Output the [x, y] coordinate of the center of the cell containing the given text.  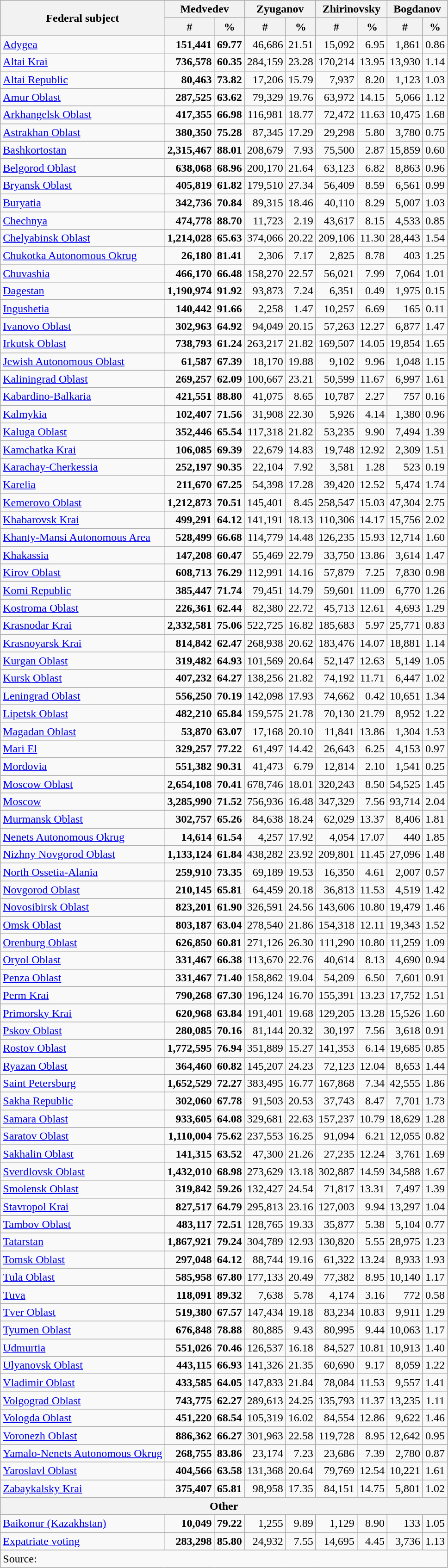
72,123 [336, 1066]
79,769 [336, 1471]
21.78 [301, 713]
0.77 [435, 1224]
7.93 [301, 150]
70.84 [230, 203]
19,343 [404, 925]
0.83 [435, 626]
12,714 [404, 538]
209,801 [336, 855]
Karachay-Cherkessia [82, 467]
141,326 [265, 1365]
Tula Oblast [82, 1277]
177,133 [265, 1277]
302,757 [190, 819]
1.69 [435, 1154]
7,064 [404, 273]
Perm Krai [82, 995]
13,235 [404, 1401]
0.49 [372, 291]
61,587 [190, 361]
88,744 [265, 1259]
5.80 [372, 132]
56,409 [336, 185]
271,126 [265, 942]
Jewish Autonomous Oblast [82, 361]
84,527 [336, 1348]
0.11 [435, 309]
Ivanovo Oblast [82, 326]
57,879 [336, 573]
6,770 [404, 590]
7.55 [301, 1541]
1,214,028 [190, 238]
433,585 [190, 1383]
23.16 [301, 1207]
380,350 [190, 132]
2.04 [435, 802]
16.82 [301, 626]
114,779 [265, 538]
22.58 [301, 1436]
20.15 [301, 326]
14.48 [301, 538]
8.13 [372, 960]
9.94 [372, 1207]
9,911 [404, 1312]
1.85 [435, 837]
133 [404, 1524]
7.25 [372, 573]
1,190,974 [190, 291]
451,220 [190, 1418]
7.23 [301, 1453]
1,541 [404, 766]
12.61 [372, 608]
27.34 [301, 185]
208,679 [265, 150]
75.62 [230, 1136]
42,555 [404, 1084]
23,686 [336, 1453]
20.10 [301, 731]
5,104 [404, 1224]
466,170 [190, 273]
Saint Petersburg [82, 1084]
60.47 [230, 555]
11.30 [372, 238]
18.01 [301, 784]
12.24 [372, 1154]
4,690 [404, 960]
10,787 [336, 397]
0.42 [372, 696]
3,614 [404, 555]
Bogdanov [417, 9]
71.40 [230, 978]
329,257 [190, 749]
5,801 [404, 1488]
7,497 [404, 1189]
14.59 [372, 1171]
Kirov Oblast [82, 573]
790,268 [190, 995]
Federal subject [82, 18]
Amur Oblast [82, 97]
3,736 [404, 1541]
8.50 [372, 784]
37,743 [336, 1101]
61.90 [230, 907]
Ryazan Oblast [82, 1066]
87,345 [265, 132]
10,913 [404, 1348]
3,780 [404, 132]
12.52 [372, 484]
26,180 [190, 256]
77.22 [230, 749]
12.93 [301, 1242]
302,060 [190, 1101]
66.68 [230, 538]
12.86 [372, 1418]
Zabaykalsky Krai [82, 1488]
57,263 [336, 326]
8.65 [301, 397]
19,854 [404, 344]
1,123 [404, 80]
93,714 [404, 802]
352,446 [190, 432]
0.19 [435, 467]
70,130 [336, 713]
Dagestan [82, 291]
1,867,921 [190, 1242]
Kaluga Oblast [82, 432]
1.45 [435, 784]
4,153 [404, 749]
10,049 [190, 1524]
Kalmykia [82, 414]
10,257 [336, 309]
Kurgan Oblast [82, 661]
170,214 [336, 62]
9.44 [372, 1330]
19.18 [301, 1312]
9.90 [372, 432]
16,350 [336, 872]
8.47 [372, 1101]
69.77 [230, 44]
10.83 [372, 1312]
81.41 [230, 256]
84,151 [336, 1488]
1.93 [435, 1259]
2,825 [336, 256]
Saratov Oblast [82, 1136]
60.81 [230, 942]
3.16 [372, 1295]
17.28 [301, 484]
83,234 [336, 1312]
17,752 [404, 995]
47,304 [404, 502]
33,750 [336, 555]
474,778 [190, 221]
7.39 [372, 1453]
18.13 [301, 520]
113,670 [265, 960]
20.22 [301, 238]
1,129 [336, 1524]
61.54 [230, 837]
0.98 [435, 573]
40,614 [336, 960]
1,652,529 [190, 1084]
Tambov Oblast [82, 1224]
Astrakhan Oblast [82, 132]
88.01 [230, 150]
200,170 [265, 167]
269,257 [190, 379]
68.98 [230, 1171]
22.57 [301, 273]
63.84 [230, 1013]
12.11 [372, 925]
5.97 [372, 626]
302,887 [336, 1171]
Smolensk Oblast [82, 1189]
128,765 [265, 1224]
364,460 [190, 1066]
20.53 [301, 1101]
4,533 [404, 221]
41,473 [265, 766]
79.22 [230, 1524]
13.95 [372, 62]
19.76 [301, 97]
23.21 [301, 379]
Rostov Oblast [82, 1048]
522,725 [265, 626]
756,936 [265, 802]
141,353 [336, 1048]
167,868 [336, 1084]
71.56 [230, 414]
10,063 [404, 1330]
54,209 [336, 978]
62.47 [230, 643]
Krasnoyarsk Krai [82, 643]
8,653 [404, 1066]
19.68 [301, 1013]
0.86 [435, 44]
60.35 [230, 62]
16.70 [301, 995]
319,482 [190, 661]
8.90 [372, 1524]
130,820 [336, 1242]
145,401 [265, 502]
Buryatia [82, 203]
0.15 [435, 291]
27,235 [336, 1154]
64.93 [230, 661]
16.48 [301, 802]
100,667 [265, 379]
17.92 [301, 837]
93,873 [265, 291]
Altai Krai [82, 62]
22.76 [301, 960]
258,547 [336, 502]
85.80 [230, 1541]
Tver Oblast [82, 1312]
21.79 [372, 713]
119,728 [336, 1436]
141,315 [190, 1154]
10.81 [372, 1348]
18.77 [301, 115]
11,841 [336, 731]
77,382 [336, 1277]
2,654,108 [190, 784]
63,123 [336, 167]
29,298 [336, 132]
56,021 [336, 273]
15,859 [404, 150]
1.04 [435, 1207]
84,554 [336, 1418]
82,380 [265, 608]
743,775 [190, 1401]
23.92 [301, 855]
63.52 [230, 1154]
268,755 [190, 1453]
8,059 [404, 1365]
Tyumen Oblast [82, 1330]
10,475 [404, 115]
7,701 [404, 1101]
2.27 [372, 397]
3,581 [336, 467]
68.96 [230, 167]
440 [404, 837]
2.75 [435, 502]
803,187 [190, 925]
407,232 [190, 678]
83.86 [230, 1453]
13.37 [372, 819]
78.88 [230, 1330]
4,054 [336, 837]
7.92 [301, 467]
14.07 [372, 643]
6.82 [372, 167]
67.25 [230, 484]
63.04 [230, 925]
11.45 [372, 855]
28,443 [404, 238]
2.10 [372, 766]
2.87 [372, 150]
Moscow Oblast [82, 784]
72,472 [336, 115]
0.60 [435, 150]
Samara Oblast [82, 1119]
72.51 [230, 1224]
64.05 [230, 1383]
Source: [224, 1559]
17.07 [372, 837]
6,447 [404, 678]
12.27 [372, 326]
1.67 [435, 1171]
933,605 [190, 1119]
73.82 [230, 80]
Chuvashia [82, 273]
1.41 [435, 1383]
60.82 [230, 1066]
Chukotka Autonomous Okrug [82, 256]
116,981 [265, 115]
8,863 [404, 167]
638,068 [190, 167]
67.80 [230, 1277]
91,503 [265, 1101]
Krasnodar Krai [82, 626]
53,235 [336, 432]
Pskov Oblast [82, 1030]
405,819 [190, 185]
Sakha Republic [82, 1101]
61.84 [230, 855]
12.54 [372, 1471]
75.28 [230, 132]
11.09 [372, 590]
47,300 [265, 1154]
71.74 [230, 590]
772 [404, 1295]
585,958 [190, 1277]
129,205 [336, 1013]
2,306 [265, 256]
1,975 [404, 291]
55,469 [265, 555]
Voronezh Oblast [82, 1436]
60,690 [336, 1365]
91.66 [230, 309]
4.45 [372, 1541]
12,055 [404, 1136]
117,318 [265, 432]
135,793 [336, 1401]
19.53 [301, 872]
30,197 [336, 1030]
102,407 [190, 414]
6,561 [404, 185]
Kursk Oblast [82, 678]
159,575 [265, 713]
157,237 [336, 1119]
Chechnya [82, 221]
24.56 [301, 907]
89,315 [265, 203]
12.04 [372, 1066]
523 [404, 467]
45,713 [336, 608]
1.81 [435, 819]
18,170 [265, 361]
Kostroma Oblast [82, 608]
301,963 [265, 1436]
2,780 [404, 1453]
0.95 [435, 1436]
18,881 [404, 643]
268,938 [265, 643]
185,683 [336, 626]
26,643 [336, 749]
8.29 [372, 203]
226,361 [190, 608]
62.09 [230, 379]
551,026 [190, 1348]
5.78 [301, 1295]
14.83 [301, 449]
64.92 [230, 326]
12,814 [336, 766]
80,995 [336, 1330]
16.25 [301, 1136]
18,629 [404, 1119]
64.08 [230, 1119]
1.68 [435, 115]
5,149 [404, 661]
14,695 [336, 1541]
74,662 [336, 696]
814,842 [190, 643]
15.93 [372, 538]
70.19 [230, 696]
90.35 [230, 467]
482,210 [190, 713]
443,115 [190, 1365]
Karelia [82, 484]
12,642 [404, 1436]
22,104 [265, 467]
71.52 [230, 802]
1,861 [404, 44]
9,557 [404, 1383]
111,290 [336, 942]
14.16 [301, 573]
1.13 [435, 1541]
101,569 [265, 661]
147,208 [190, 555]
1.54 [435, 238]
1.11 [435, 1401]
678,746 [265, 784]
Belgorod Oblast [82, 167]
Vologda Oblast [82, 1418]
64.27 [230, 678]
17.93 [301, 696]
80,463 [190, 80]
19.04 [301, 978]
10.79 [372, 1119]
6.95 [372, 44]
19,479 [404, 907]
417,355 [190, 115]
499,291 [190, 520]
62.27 [230, 1401]
1.74 [435, 484]
40,110 [336, 203]
0.94 [435, 960]
Kamchatka Krai [82, 449]
24.25 [301, 1401]
383,495 [265, 1084]
21.86 [301, 925]
823,201 [190, 907]
67.78 [230, 1101]
0.57 [435, 872]
145,207 [265, 1066]
62,029 [336, 819]
Komi Republic [82, 590]
Zyuganov [280, 9]
Nenets Autonomous Okrug [82, 837]
283,298 [190, 1541]
6,997 [404, 379]
4,519 [404, 890]
16.02 [301, 1418]
14.05 [372, 344]
7,937 [336, 80]
403 [404, 256]
1.15 [435, 361]
519,380 [190, 1312]
112,991 [265, 573]
19,685 [404, 1048]
Expatriate voting [82, 1541]
757 [404, 397]
23,174 [265, 1453]
126,235 [336, 538]
5,007 [404, 203]
0.75 [435, 132]
191,401 [265, 1013]
22.72 [301, 608]
39,420 [336, 484]
Moscow [82, 802]
7,494 [404, 432]
72.27 [230, 1084]
75.06 [230, 626]
17,168 [265, 731]
10,140 [404, 1277]
71,817 [336, 1189]
6,877 [404, 326]
66.48 [230, 273]
9.89 [301, 1524]
319,842 [190, 1189]
3,618 [404, 1030]
179,510 [265, 185]
140,442 [190, 309]
11,723 [265, 221]
Yaroslavl Oblast [82, 1471]
19.33 [301, 1224]
9,622 [404, 1418]
14.17 [372, 520]
155,391 [336, 995]
Penza Oblast [82, 978]
8.20 [372, 80]
1.23 [435, 1242]
127,003 [336, 1207]
142,098 [265, 696]
209,106 [336, 238]
14.79 [301, 590]
Novosibirsk Oblast [82, 907]
9,102 [336, 361]
54,398 [265, 484]
69,189 [265, 872]
19.88 [301, 361]
65.63 [230, 238]
147,833 [265, 1383]
35,877 [336, 1224]
8.45 [301, 502]
10,221 [404, 1471]
13.28 [372, 1013]
7,601 [404, 978]
289,613 [265, 1401]
Tatarstan [82, 1242]
297,048 [190, 1259]
4,693 [404, 608]
52,147 [336, 661]
Adygea [82, 44]
676,848 [190, 1330]
0.58 [435, 1295]
54,525 [404, 784]
61,497 [265, 749]
1.52 [435, 925]
3,761 [404, 1154]
Mari El [82, 749]
237,553 [265, 1136]
0.97 [435, 749]
1.86 [435, 1084]
1.65 [435, 344]
1.53 [435, 731]
273,629 [265, 1171]
43,617 [336, 221]
Kaliningrad Oblast [82, 379]
34,588 [404, 1171]
8,406 [404, 819]
21.35 [301, 1365]
23.28 [301, 62]
556,250 [190, 696]
141,191 [265, 520]
2,315,467 [190, 150]
736,578 [190, 62]
Baikonur (Kazakhstan) [82, 1524]
Orenburg Oblast [82, 942]
7,638 [265, 1295]
8,952 [404, 713]
2,007 [404, 872]
1.09 [435, 942]
90.31 [230, 766]
375,407 [190, 1488]
94,049 [265, 326]
46,686 [265, 44]
4.14 [372, 414]
4.61 [372, 872]
24,932 [265, 1541]
Oryol Oblast [82, 960]
19.16 [301, 1259]
2,258 [265, 309]
320,243 [336, 784]
74,192 [336, 678]
210,145 [190, 890]
9.17 [372, 1365]
Kabardino-Balkaria [82, 397]
131,368 [265, 1471]
24.54 [301, 1189]
79,451 [265, 590]
1,772,595 [190, 1048]
66.38 [230, 960]
5,066 [404, 97]
Stavropol Krai [82, 1207]
211,670 [190, 484]
22.30 [301, 414]
280,085 [190, 1030]
15,092 [336, 44]
7.99 [372, 273]
385,447 [190, 590]
7.34 [372, 1084]
Bryansk Oblast [82, 185]
1,048 [404, 361]
91,094 [336, 1136]
15,756 [404, 520]
143,606 [336, 907]
1,110,004 [190, 1136]
Murmansk Oblast [82, 819]
1,380 [404, 414]
13,930 [404, 62]
22,679 [265, 449]
15,526 [404, 1013]
12.63 [372, 661]
Tomsk Oblast [82, 1259]
620,968 [190, 1013]
6.50 [372, 978]
65.84 [230, 713]
28,975 [404, 1242]
886,362 [190, 1436]
2,309 [404, 449]
2.19 [301, 221]
13.23 [372, 995]
158,270 [265, 273]
278,540 [265, 925]
75,500 [336, 150]
374,066 [265, 238]
1.26 [435, 590]
5,474 [404, 484]
738,793 [190, 344]
7,830 [404, 573]
6,351 [336, 291]
9.96 [372, 361]
69.39 [230, 449]
61,322 [336, 1259]
Yamalo-Nenets Autonomous Okrug [82, 1453]
13.24 [372, 1259]
17.29 [301, 132]
165 [404, 309]
11,259 [404, 942]
Sakhalin Oblast [82, 1154]
1,212,873 [190, 502]
11.67 [372, 379]
Zhirinovsky [351, 9]
15.27 [301, 1048]
11.63 [372, 115]
59,601 [336, 590]
252,197 [190, 467]
259,910 [190, 872]
89.32 [230, 1295]
295,813 [265, 1207]
22.63 [301, 1119]
6.79 [301, 766]
Sverdlovsk Oblast [82, 1171]
342,736 [190, 203]
67.30 [230, 995]
302,963 [190, 326]
528,499 [190, 538]
8,933 [404, 1259]
126,537 [265, 1348]
88.80 [230, 397]
20.32 [301, 1030]
326,591 [265, 907]
63.58 [230, 1471]
25,771 [404, 626]
Vladimir Oblast [82, 1383]
84,638 [265, 819]
608,713 [190, 573]
13.31 [372, 1189]
1.44 [435, 1066]
31,908 [265, 414]
105,319 [265, 1418]
1.12 [435, 97]
15.79 [301, 80]
304,789 [265, 1242]
183,476 [336, 643]
Novgorod Oblast [82, 890]
1,304 [404, 731]
1,255 [265, 1524]
0.16 [435, 397]
81,144 [265, 1030]
Medvedev [205, 9]
147,434 [265, 1312]
18.46 [301, 203]
16.77 [301, 1084]
1.42 [435, 890]
0.99 [435, 185]
8.59 [372, 185]
6.21 [372, 1136]
1.73 [435, 1101]
287,525 [190, 97]
Mordovia [82, 766]
Arkhangelsk Oblast [82, 115]
6.69 [372, 309]
Kemerovo Oblast [82, 502]
1.25 [435, 256]
5.55 [372, 1242]
11.71 [372, 678]
2,332,581 [190, 626]
Magadan Oblast [82, 731]
27,096 [404, 855]
421,551 [190, 397]
347,329 [336, 802]
118,091 [190, 1295]
1.34 [435, 696]
Omsk Oblast [82, 925]
4,257 [265, 837]
21.64 [301, 167]
88.70 [230, 221]
7.17 [301, 256]
9.43 [301, 1330]
22.79 [301, 555]
66.98 [230, 115]
8.15 [372, 221]
Primorsky Krai [82, 1013]
404,566 [190, 1471]
Khanty-Mansi Autonomous Area [82, 538]
Ulyanovsk Oblast [82, 1365]
Chelyabinsk Oblast [82, 238]
5,926 [336, 414]
17.35 [301, 1488]
1.01 [435, 273]
154,318 [336, 925]
Ingushetia [82, 309]
Bashkortostan [82, 150]
66.27 [230, 1436]
98,958 [265, 1488]
21.84 [301, 1383]
0.87 [435, 1453]
Leningrad Oblast [82, 696]
11.37 [372, 1401]
14.15 [372, 97]
79.24 [230, 1242]
26.30 [301, 942]
Altai Republic [82, 80]
63.62 [230, 97]
10,651 [404, 696]
14,614 [190, 837]
Lipetsk Oblast [82, 713]
263,217 [265, 344]
91.92 [230, 291]
70.51 [230, 502]
70.16 [230, 1030]
7.24 [301, 291]
169,507 [336, 344]
17,206 [265, 80]
64,459 [265, 890]
6.25 [372, 749]
Udmurtia [82, 1348]
Khabarovsk Krai [82, 520]
Nizhny Novgorod Oblast [82, 855]
24.23 [301, 1066]
16.18 [301, 1348]
351,889 [265, 1048]
6.14 [372, 1048]
76.29 [230, 573]
20.62 [301, 643]
79,329 [265, 97]
0.82 [435, 1136]
13,297 [404, 1207]
5.38 [372, 1224]
76.94 [230, 1048]
62.44 [230, 608]
65.54 [230, 432]
284,159 [265, 62]
158,862 [265, 978]
12.92 [372, 449]
19,748 [336, 449]
70.41 [230, 784]
8.78 [372, 256]
106,085 [190, 449]
63.07 [230, 731]
59.26 [230, 1189]
61.82 [230, 185]
21.51 [301, 44]
50,599 [336, 379]
1.48 [435, 855]
61.24 [230, 344]
1.40 [435, 1348]
65.26 [230, 819]
483,117 [190, 1224]
110,306 [336, 520]
14.42 [301, 749]
1,432,010 [190, 1171]
438,282 [265, 855]
20.49 [301, 1277]
4,174 [336, 1295]
20.18 [301, 890]
1,133,124 [190, 855]
64.79 [230, 1207]
67.57 [230, 1312]
Khakassia [82, 555]
68.54 [230, 1418]
15.03 [372, 502]
Tuva [82, 1295]
66.93 [230, 1365]
73.35 [230, 872]
70.46 [230, 1348]
0.25 [435, 766]
2.02 [435, 520]
151,441 [190, 44]
18.24 [301, 819]
196,124 [265, 995]
21.26 [301, 1154]
138,256 [265, 678]
329,681 [265, 1119]
67.39 [230, 361]
132,427 [265, 1189]
80,885 [265, 1330]
14.75 [372, 1488]
551,382 [190, 766]
41,075 [265, 397]
78,084 [336, 1383]
626,850 [190, 942]
13.18 [301, 1171]
53,870 [190, 731]
Other [224, 1506]
63,972 [336, 97]
827,517 [190, 1207]
Irkutsk Oblast [82, 344]
North Ossetia-Alania [82, 872]
36,813 [336, 890]
3,285,990 [190, 802]
Volgograd Oblast [82, 1401]
